Pinpoint the cell where the given text exists, returning its [x, y] midpoint coordinate. 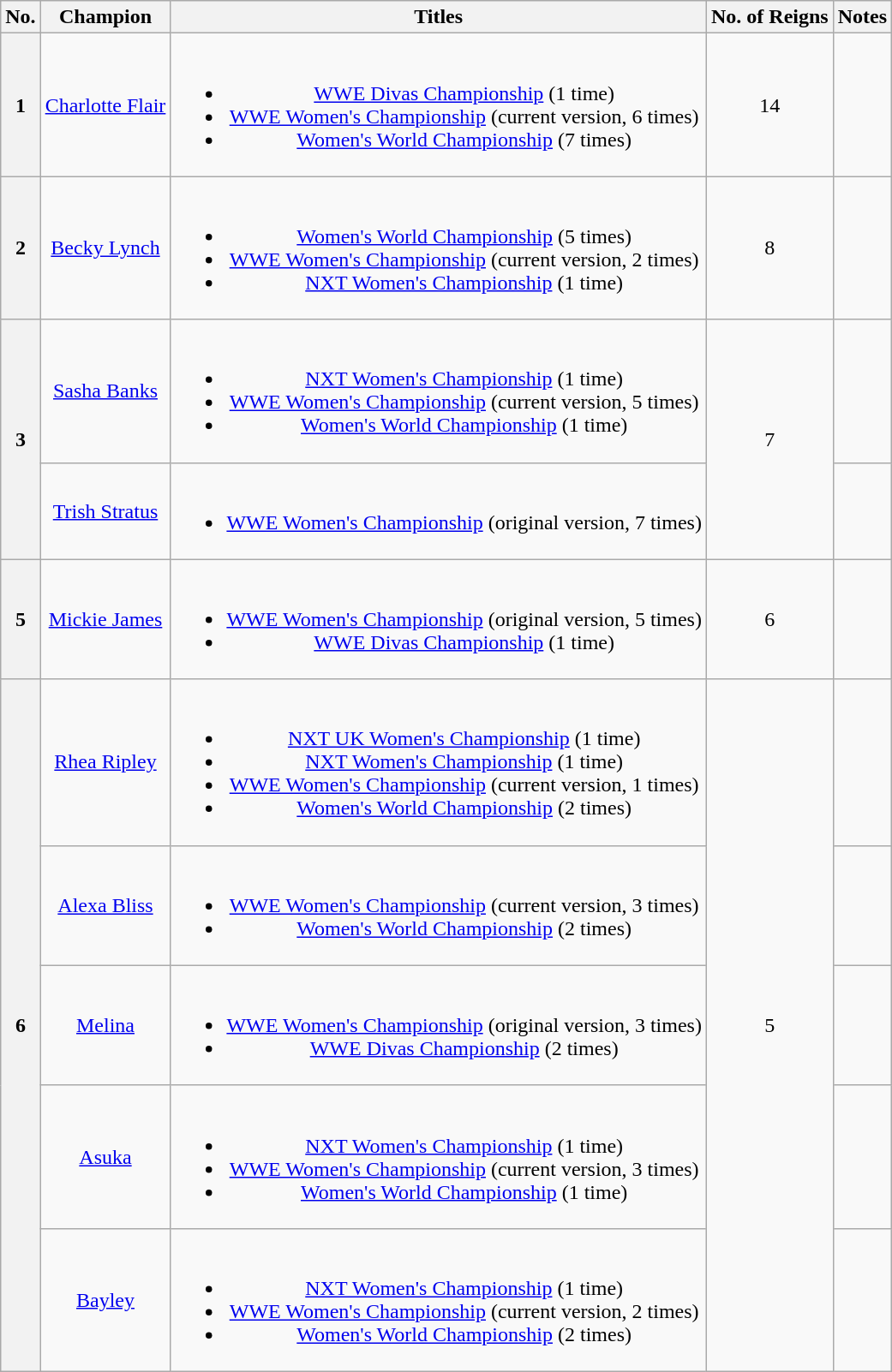
Charlotte Flair [105, 104]
Rhea Ripley [105, 762]
Notes [862, 17]
Titles [439, 17]
Mickie James [105, 619]
Bayley [105, 1300]
8 [769, 248]
WWE Women's Championship (current version, 3 times)Women's World Championship (2 times) [439, 905]
NXT Women's Championship (1 time)WWE Women's Championship (current version, 2 times)Women's World Championship (2 times) [439, 1300]
Alexa Bliss [105, 905]
2 [21, 248]
No. [21, 17]
WWE Women's Championship (original version, 5 times)WWE Divas Championship (1 time) [439, 619]
No. of Reigns [769, 17]
1 [21, 104]
14 [769, 104]
3 [21, 439]
NXT Women's Championship (1 time)WWE Women's Championship (current version, 5 times)Women's World Championship (1 time) [439, 391]
NXT Women's Championship (1 time)WWE Women's Championship (current version, 3 times)Women's World Championship (1 time) [439, 1156]
Women's World Championship (5 times)WWE Women's Championship (current version, 2 times)NXT Women's Championship (1 time) [439, 248]
7 [769, 439]
Asuka [105, 1156]
Melina [105, 1025]
Champion [105, 17]
WWE Women's Championship (original version, 7 times) [439, 510]
Sasha Banks [105, 391]
Trish Stratus [105, 510]
WWE Divas Championship (1 time)WWE Women's Championship (current version, 6 times)Women's World Championship (7 times) [439, 104]
Becky Lynch [105, 248]
WWE Women's Championship (original version, 3 times)WWE Divas Championship (2 times) [439, 1025]
